Search for the cell housing the specified text and yield its [X, Y] center coordinate. 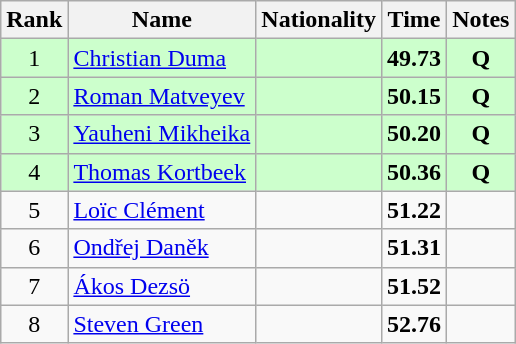
2 [34, 96]
51.22 [414, 210]
Thomas Kortbeek [162, 172]
Roman Matveyev [162, 96]
51.31 [414, 248]
8 [34, 324]
Nationality [319, 20]
Ákos Dezsö [162, 286]
7 [34, 286]
4 [34, 172]
3 [34, 134]
50.15 [414, 96]
49.73 [414, 58]
Time [414, 20]
6 [34, 248]
Yauheni Mikheika [162, 134]
5 [34, 210]
Ondřej Daněk [162, 248]
Rank [34, 20]
50.20 [414, 134]
Name [162, 20]
Notes [481, 20]
51.52 [414, 286]
50.36 [414, 172]
Loïc Clément [162, 210]
1 [34, 58]
Steven Green [162, 324]
52.76 [414, 324]
Christian Duma [162, 58]
